Provide the (x, y) coordinate of the cell's center where the given text is located.  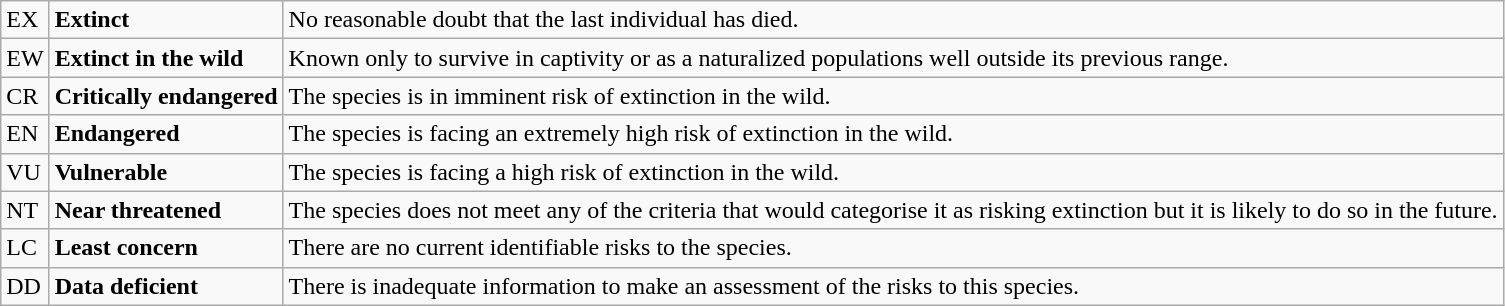
The species is facing a high risk of extinction in the wild. (893, 172)
Near threatened (166, 210)
CR (25, 96)
The species is facing an extremely high risk of extinction in the wild. (893, 134)
Extinct in the wild (166, 58)
Endangered (166, 134)
EW (25, 58)
EX (25, 20)
The species is in imminent risk of extinction in the wild. (893, 96)
There are no current identifiable risks to the species. (893, 248)
NT (25, 210)
The species does not meet any of the criteria that would categorise it as risking extinction but it is likely to do so in the future. (893, 210)
LC (25, 248)
No reasonable doubt that the last individual has died. (893, 20)
Known only to survive in captivity or as a naturalized populations well outside its previous range. (893, 58)
Data deficient (166, 286)
Extinct (166, 20)
DD (25, 286)
EN (25, 134)
Critically endangered (166, 96)
Least concern (166, 248)
Vulnerable (166, 172)
VU (25, 172)
There is inadequate information to make an assessment of the risks to this species. (893, 286)
